Detect which cell encompasses the target text, then output its [x, y] center coordinate. 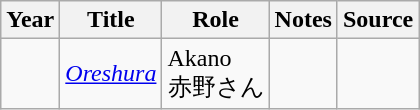
Year [30, 20]
Role [216, 20]
Oreshura [111, 74]
Source [378, 20]
Title [111, 20]
Akano赤野さん [216, 74]
Notes [303, 20]
